Extract the (x, y) coordinate from the center of the cell holding the provided text.  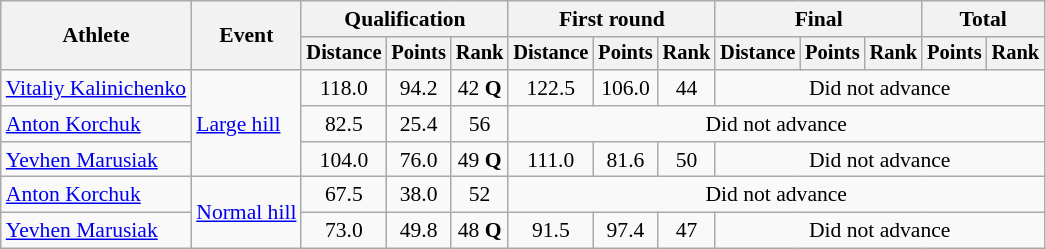
47 (687, 231)
44 (687, 88)
82.5 (344, 124)
76.0 (418, 160)
Event (246, 36)
Total (983, 19)
122.5 (550, 88)
25.4 (418, 124)
97.4 (625, 231)
50 (687, 160)
49 Q (480, 160)
42 Q (480, 88)
67.5 (344, 195)
Normal hill (246, 212)
Final (818, 19)
38.0 (418, 195)
56 (480, 124)
Qualification (404, 19)
118.0 (344, 88)
52 (480, 195)
Large hill (246, 124)
94.2 (418, 88)
First round (612, 19)
49.8 (418, 231)
Athlete (96, 36)
104.0 (344, 160)
91.5 (550, 231)
81.6 (625, 160)
73.0 (344, 231)
Vitaliy Kalinichenko (96, 88)
48 Q (480, 231)
111.0 (550, 160)
106.0 (625, 88)
